Return (X, Y) of the center of cell containing provided text 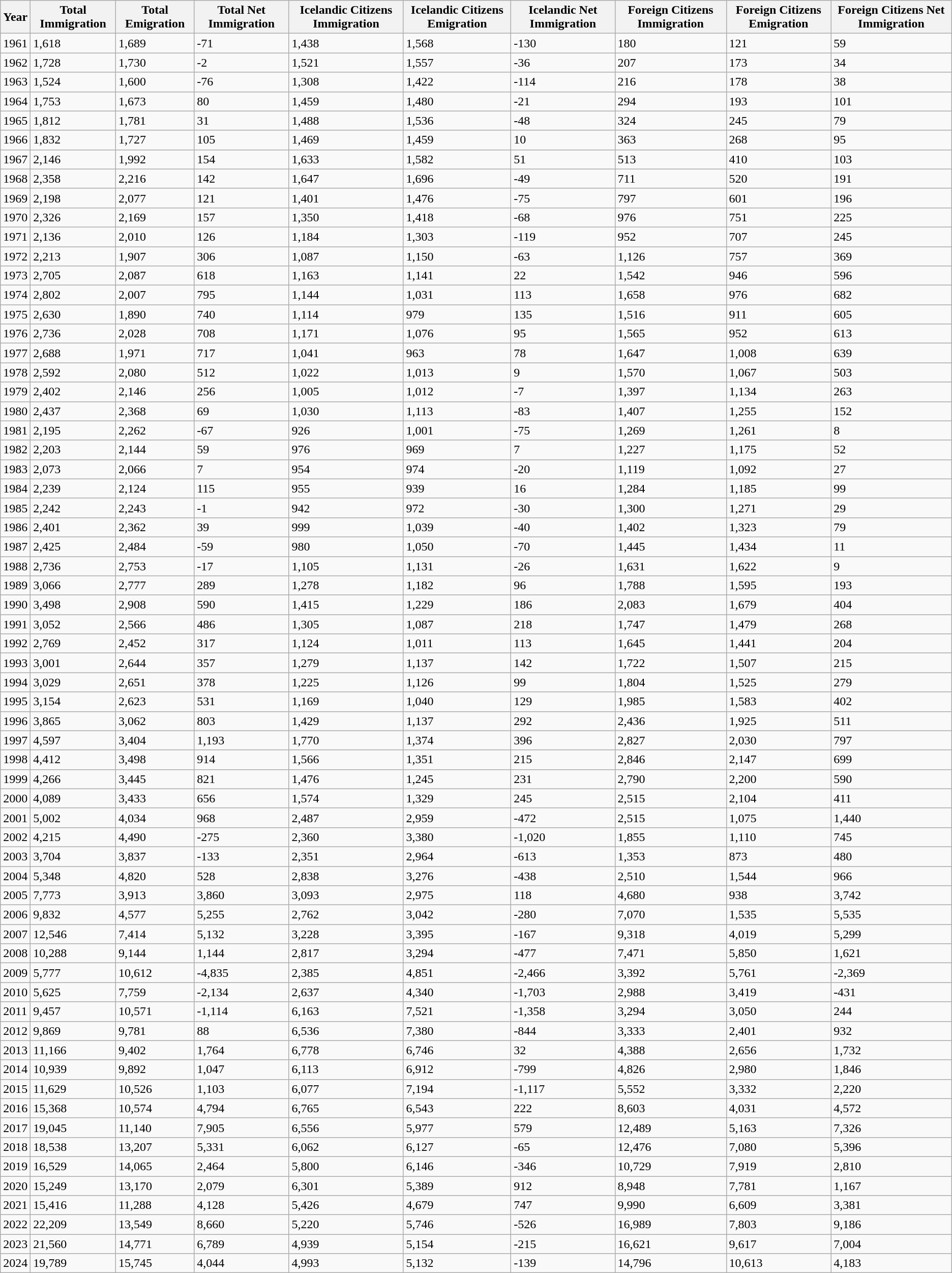
1969 (15, 198)
-21 (563, 101)
191 (891, 179)
8,660 (242, 1225)
52 (891, 450)
5,977 (457, 1127)
3,913 (155, 895)
-526 (563, 1225)
1,008 (779, 353)
1,516 (670, 314)
4,388 (670, 1050)
2,817 (346, 953)
11,288 (155, 1205)
2,200 (779, 779)
1,925 (779, 721)
292 (563, 721)
7,471 (670, 953)
-215 (563, 1244)
579 (563, 1127)
1993 (15, 663)
7,326 (891, 1127)
2,242 (73, 508)
6,077 (346, 1089)
11 (891, 546)
1,722 (670, 663)
980 (346, 546)
14,065 (155, 1166)
1,284 (670, 488)
938 (779, 895)
-275 (242, 837)
2,169 (155, 217)
-130 (563, 43)
173 (779, 63)
528 (242, 876)
2,080 (155, 372)
2,510 (670, 876)
1,418 (457, 217)
3,052 (73, 624)
2,083 (670, 605)
1,524 (73, 82)
1,229 (457, 605)
15,249 (73, 1186)
2,959 (457, 818)
2023 (15, 1244)
2,104 (779, 798)
2,623 (155, 702)
16,529 (73, 1166)
4,089 (73, 798)
1961 (15, 43)
972 (457, 508)
1,185 (779, 488)
4,939 (346, 1244)
1,329 (457, 798)
2003 (15, 856)
3,029 (73, 682)
1,781 (155, 121)
1,488 (346, 121)
3,433 (155, 798)
1,770 (346, 740)
157 (242, 217)
1986 (15, 527)
29 (891, 508)
-83 (563, 411)
1,480 (457, 101)
1,193 (242, 740)
2,136 (73, 237)
2,358 (73, 179)
932 (891, 1031)
2,964 (457, 856)
5,348 (73, 876)
3,404 (155, 740)
6,146 (457, 1166)
3,062 (155, 721)
225 (891, 217)
6,163 (346, 1011)
-1,703 (563, 992)
1,039 (457, 527)
1,150 (457, 256)
7,194 (457, 1089)
1,696 (457, 179)
1975 (15, 314)
1995 (15, 702)
4,577 (155, 915)
-7 (563, 392)
9,892 (155, 1069)
80 (242, 101)
3,837 (155, 856)
1971 (15, 237)
5,299 (891, 934)
216 (670, 82)
2,487 (346, 818)
9,186 (891, 1225)
795 (242, 295)
1,788 (670, 586)
1,005 (346, 392)
12,476 (670, 1147)
873 (779, 856)
1,440 (891, 818)
2,362 (155, 527)
1,441 (779, 644)
306 (242, 256)
1996 (15, 721)
5,777 (73, 973)
-68 (563, 217)
2,144 (155, 450)
4,490 (155, 837)
2,007 (155, 295)
2018 (15, 1147)
-36 (563, 63)
6,609 (779, 1205)
103 (891, 159)
1981 (15, 430)
5,746 (457, 1225)
1,119 (670, 469)
955 (346, 488)
618 (242, 276)
Foreign Citizens Immigration (670, 17)
2005 (15, 895)
747 (563, 1205)
4,826 (670, 1069)
1972 (15, 256)
1,092 (779, 469)
-67 (242, 430)
1997 (15, 740)
115 (242, 488)
1,175 (779, 450)
3,392 (670, 973)
1,804 (670, 682)
2,030 (779, 740)
2,452 (155, 644)
410 (779, 159)
2,651 (155, 682)
7,759 (155, 992)
2,079 (242, 1186)
2,566 (155, 624)
5,535 (891, 915)
15,416 (73, 1205)
1,031 (457, 295)
4,993 (346, 1263)
2,762 (346, 915)
196 (891, 198)
512 (242, 372)
411 (891, 798)
2,908 (155, 605)
19,045 (73, 1127)
1,350 (346, 217)
7,004 (891, 1244)
1,565 (670, 334)
1,907 (155, 256)
2,436 (670, 721)
7,773 (73, 895)
-280 (563, 915)
4,044 (242, 1263)
11,166 (73, 1050)
3,050 (779, 1011)
6,765 (346, 1108)
10,571 (155, 1011)
7,905 (242, 1127)
21,560 (73, 1244)
7,380 (457, 1031)
1,076 (457, 334)
605 (891, 314)
3,093 (346, 895)
12,546 (73, 934)
1,047 (242, 1069)
1988 (15, 566)
2013 (15, 1050)
503 (891, 372)
-167 (563, 934)
1,271 (779, 508)
2,239 (73, 488)
6,062 (346, 1147)
4,680 (670, 895)
968 (242, 818)
10,574 (155, 1108)
204 (891, 644)
1,374 (457, 740)
-139 (563, 1263)
96 (563, 586)
946 (779, 276)
1966 (15, 140)
3,704 (73, 856)
1994 (15, 682)
1989 (15, 586)
5,002 (73, 818)
-2,369 (891, 973)
2,203 (73, 450)
27 (891, 469)
2,484 (155, 546)
2,066 (155, 469)
9,617 (779, 1244)
1,727 (155, 140)
-613 (563, 856)
18,538 (73, 1147)
2,195 (73, 430)
803 (242, 721)
740 (242, 314)
1,679 (779, 605)
-70 (563, 546)
9,457 (73, 1011)
2016 (15, 1108)
1,747 (670, 624)
1,566 (346, 760)
6,536 (346, 1031)
2,010 (155, 237)
8,603 (670, 1108)
1,131 (457, 566)
22,209 (73, 1225)
180 (670, 43)
1,846 (891, 1069)
1978 (15, 372)
2000 (15, 798)
1,618 (73, 43)
1,415 (346, 605)
378 (242, 682)
1,227 (670, 450)
1,583 (779, 702)
1,163 (346, 276)
222 (563, 1108)
1,353 (670, 856)
15,745 (155, 1263)
1964 (15, 101)
4,412 (73, 760)
1,030 (346, 411)
10,613 (779, 1263)
4,340 (457, 992)
2004 (15, 876)
1,595 (779, 586)
10,729 (670, 1166)
10,939 (73, 1069)
1,542 (670, 276)
1,434 (779, 546)
5,389 (457, 1186)
Icelandic Citizens Immigration (346, 17)
7,521 (457, 1011)
821 (242, 779)
Icelandic Citizens Emigration (457, 17)
1,730 (155, 63)
-20 (563, 469)
6,778 (346, 1050)
682 (891, 295)
5,625 (73, 992)
1,040 (457, 702)
1,445 (670, 546)
-76 (242, 82)
2022 (15, 1225)
1,525 (779, 682)
1982 (15, 450)
-1,117 (563, 1089)
1,105 (346, 566)
1980 (15, 411)
6,301 (346, 1186)
3,742 (891, 895)
5,220 (346, 1225)
2,975 (457, 895)
1,279 (346, 663)
520 (779, 179)
2,790 (670, 779)
9,144 (155, 953)
10 (563, 140)
1,401 (346, 198)
1,225 (346, 682)
-63 (563, 256)
1,184 (346, 237)
1962 (15, 63)
263 (891, 392)
1,689 (155, 43)
8 (891, 430)
2001 (15, 818)
244 (891, 1011)
1985 (15, 508)
256 (242, 392)
1991 (15, 624)
1968 (15, 179)
1,622 (779, 566)
1,407 (670, 411)
2,838 (346, 876)
1,011 (457, 644)
Foreign Citizens Net Immigration (891, 17)
1,261 (779, 430)
999 (346, 527)
-30 (563, 508)
1,171 (346, 334)
-40 (563, 527)
711 (670, 179)
1,971 (155, 353)
708 (242, 334)
1,323 (779, 527)
1973 (15, 276)
10,288 (73, 953)
1,075 (779, 818)
1,557 (457, 63)
6,789 (242, 1244)
2,810 (891, 1166)
1977 (15, 353)
2,988 (670, 992)
207 (670, 63)
-472 (563, 818)
3,419 (779, 992)
404 (891, 605)
13,207 (155, 1147)
1,574 (346, 798)
-477 (563, 953)
-2,466 (563, 973)
1,985 (670, 702)
1,103 (242, 1089)
1979 (15, 392)
1,507 (779, 663)
717 (242, 353)
2,637 (346, 992)
6,543 (457, 1108)
11,629 (73, 1089)
6,127 (457, 1147)
6,113 (346, 1069)
-431 (891, 992)
1,621 (891, 953)
486 (242, 624)
613 (891, 334)
-4,835 (242, 973)
1,255 (779, 411)
1970 (15, 217)
10,612 (155, 973)
3,380 (457, 837)
2,846 (670, 760)
4,597 (73, 740)
402 (891, 702)
1,303 (457, 237)
1992 (15, 644)
9,869 (73, 1031)
-17 (242, 566)
1,308 (346, 82)
-59 (242, 546)
Total Net Immigration (242, 17)
16 (563, 488)
531 (242, 702)
926 (346, 430)
16,621 (670, 1244)
14,771 (155, 1244)
2014 (15, 1069)
1998 (15, 760)
1,169 (346, 702)
78 (563, 353)
279 (891, 682)
5,396 (891, 1147)
4,820 (155, 876)
1,568 (457, 43)
396 (563, 740)
1974 (15, 295)
2,360 (346, 837)
2002 (15, 837)
34 (891, 63)
1,753 (73, 101)
2,437 (73, 411)
1,300 (670, 508)
969 (457, 450)
22 (563, 276)
126 (242, 237)
1967 (15, 159)
-1,358 (563, 1011)
363 (670, 140)
1983 (15, 469)
-65 (563, 1147)
1,544 (779, 876)
Total Emigration (155, 17)
-119 (563, 237)
7,919 (779, 1166)
-346 (563, 1166)
3,332 (779, 1089)
1,278 (346, 586)
1,582 (457, 159)
2,656 (779, 1050)
-71 (242, 43)
4,679 (457, 1205)
2020 (15, 1186)
135 (563, 314)
Total Immigration (73, 17)
1,182 (457, 586)
9,402 (155, 1050)
5,163 (779, 1127)
-1 (242, 508)
-2,134 (242, 992)
2,198 (73, 198)
1,013 (457, 372)
154 (242, 159)
1,001 (457, 430)
1,022 (346, 372)
1965 (15, 121)
3,395 (457, 934)
152 (891, 411)
1,764 (242, 1050)
1,422 (457, 82)
2024 (15, 1263)
5,552 (670, 1089)
1999 (15, 779)
513 (670, 159)
16,989 (670, 1225)
6,912 (457, 1069)
357 (242, 663)
5,426 (346, 1205)
707 (779, 237)
4,266 (73, 779)
2008 (15, 953)
1,134 (779, 392)
2007 (15, 934)
31 (242, 121)
1,245 (457, 779)
1,536 (457, 121)
1,633 (346, 159)
699 (891, 760)
5,154 (457, 1244)
2021 (15, 1205)
3,860 (242, 895)
2,802 (73, 295)
1,269 (670, 430)
1987 (15, 546)
751 (779, 217)
3,066 (73, 586)
129 (563, 702)
5,800 (346, 1166)
511 (891, 721)
5,331 (242, 1147)
186 (563, 605)
2,425 (73, 546)
3,381 (891, 1205)
2010 (15, 992)
2,216 (155, 179)
69 (242, 411)
1963 (15, 82)
3,333 (670, 1031)
963 (457, 353)
1,479 (779, 624)
2,827 (670, 740)
1,041 (346, 353)
2,243 (155, 508)
2,220 (891, 1089)
14,796 (670, 1263)
1,812 (73, 121)
7,781 (779, 1186)
4,019 (779, 934)
-799 (563, 1069)
-438 (563, 876)
2,087 (155, 276)
2,385 (346, 973)
2,402 (73, 392)
974 (457, 469)
1,521 (346, 63)
3,276 (457, 876)
19,789 (73, 1263)
101 (891, 101)
2,351 (346, 856)
13,170 (155, 1186)
5,255 (242, 915)
942 (346, 508)
4,851 (457, 973)
Icelandic Net Immigration (563, 17)
1,351 (457, 760)
4,183 (891, 1263)
-114 (563, 82)
1,429 (346, 721)
1,732 (891, 1050)
-48 (563, 121)
2,213 (73, 256)
-26 (563, 566)
178 (779, 82)
9,318 (670, 934)
1,110 (779, 837)
3,228 (346, 934)
2,753 (155, 566)
1,535 (779, 915)
5,850 (779, 953)
2,705 (73, 276)
2015 (15, 1089)
2,028 (155, 334)
1,728 (73, 63)
-1,020 (563, 837)
1,855 (670, 837)
-49 (563, 179)
9,781 (155, 1031)
6,556 (346, 1127)
Year (15, 17)
2,464 (242, 1166)
2011 (15, 1011)
9,990 (670, 1205)
1,658 (670, 295)
1,067 (779, 372)
2,368 (155, 411)
4,128 (242, 1205)
757 (779, 256)
231 (563, 779)
2009 (15, 973)
745 (891, 837)
7,070 (670, 915)
954 (346, 469)
Foreign Citizens Emigration (779, 17)
7,080 (779, 1147)
38 (891, 82)
2,124 (155, 488)
4,034 (155, 818)
118 (563, 895)
639 (891, 353)
1,992 (155, 159)
4,572 (891, 1108)
939 (457, 488)
317 (242, 644)
11,140 (155, 1127)
656 (242, 798)
289 (242, 586)
3,042 (457, 915)
1,570 (670, 372)
966 (891, 876)
3,154 (73, 702)
3,001 (73, 663)
294 (670, 101)
39 (242, 527)
1,050 (457, 546)
2,980 (779, 1069)
105 (242, 140)
88 (242, 1031)
12,489 (670, 1127)
1,114 (346, 314)
2,326 (73, 217)
7,803 (779, 1225)
1,631 (670, 566)
3,865 (73, 721)
1,645 (670, 644)
2,073 (73, 469)
1,469 (346, 140)
-844 (563, 1031)
1976 (15, 334)
1,124 (346, 644)
1,397 (670, 392)
5,761 (779, 973)
4,215 (73, 837)
2019 (15, 1166)
10,526 (155, 1089)
912 (563, 1186)
-2 (242, 63)
7,414 (155, 934)
1,305 (346, 624)
1,890 (155, 314)
32 (563, 1050)
2,644 (155, 663)
51 (563, 159)
1,012 (457, 392)
9,832 (73, 915)
2,147 (779, 760)
2017 (15, 1127)
601 (779, 198)
2,777 (155, 586)
2,630 (73, 314)
979 (457, 314)
2,592 (73, 372)
-1,114 (242, 1011)
369 (891, 256)
13,549 (155, 1225)
2,769 (73, 644)
1,832 (73, 140)
2006 (15, 915)
914 (242, 760)
4,794 (242, 1108)
2,077 (155, 198)
218 (563, 624)
1,673 (155, 101)
15,368 (73, 1108)
1,600 (155, 82)
2,688 (73, 353)
596 (891, 276)
2012 (15, 1031)
324 (670, 121)
-133 (242, 856)
1984 (15, 488)
1990 (15, 605)
1,167 (891, 1186)
2,262 (155, 430)
911 (779, 314)
1,438 (346, 43)
4,031 (779, 1108)
6,746 (457, 1050)
1,113 (457, 411)
1,402 (670, 527)
1,141 (457, 276)
8,948 (670, 1186)
3,445 (155, 779)
480 (891, 856)
